Detect which cell encompasses the target text, then output its [x, y] center coordinate. 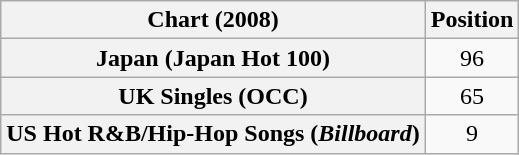
96 [472, 58]
Chart (2008) [213, 20]
Japan (Japan Hot 100) [213, 58]
Position [472, 20]
65 [472, 96]
9 [472, 134]
US Hot R&B/Hip-Hop Songs (Billboard) [213, 134]
UK Singles (OCC) [213, 96]
